Scan for the cell matching the given text and deliver its (X, Y) coordinate at center. 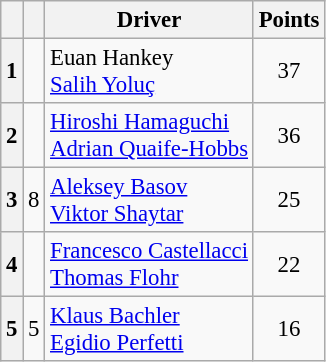
Klaus Bachler Egidio Perfetti (150, 330)
1 (12, 72)
Points (288, 20)
22 (288, 264)
16 (288, 330)
2 (12, 136)
Aleksey Basov Viktor Shaytar (150, 200)
25 (288, 200)
8 (34, 200)
4 (12, 264)
Hiroshi Hamaguchi Adrian Quaife-Hobbs (150, 136)
Driver (150, 20)
Euan Hankey Salih Yoluç (150, 72)
36 (288, 136)
37 (288, 72)
3 (12, 200)
Francesco Castellacci Thomas Flohr (150, 264)
